Scan for the cell matching the given text and deliver its [x, y] coordinate at center. 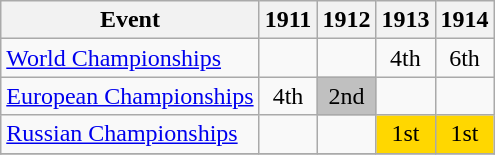
1911 [288, 20]
Event [130, 20]
1912 [346, 20]
6th [464, 58]
2nd [346, 96]
1913 [406, 20]
European Championships [130, 96]
World Championships [130, 58]
1914 [464, 20]
Russian Championships [130, 134]
